Provide the (x, y) coordinate of the cell's center where the given text is located.  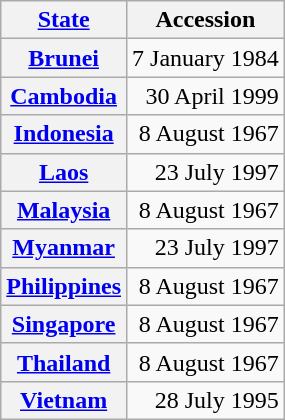
State (64, 20)
Thailand (64, 362)
Myanmar (64, 248)
Cambodia (64, 96)
30 April 1999 (206, 96)
Brunei (64, 58)
Laos (64, 172)
7 January 1984 (206, 58)
28 July 1995 (206, 400)
Philippines (64, 286)
Singapore (64, 324)
Accession (206, 20)
Indonesia (64, 134)
Vietnam (64, 400)
Malaysia (64, 210)
